Detect which cell encompasses the target text, then output its (x, y) center coordinate. 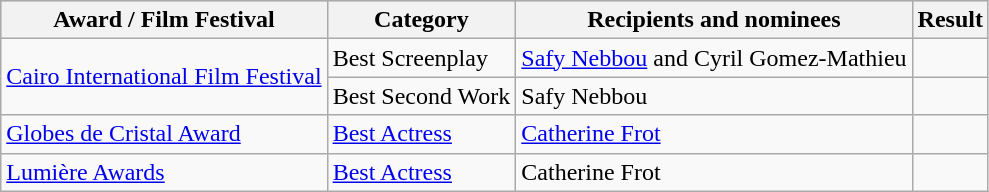
Lumière Awards (164, 172)
Recipients and nominees (714, 20)
Best Screenplay (422, 58)
Result (950, 20)
Safy Nebbou (714, 96)
Award / Film Festival (164, 20)
Best Second Work (422, 96)
Globes de Cristal Award (164, 134)
Category (422, 20)
Safy Nebbou and Cyril Gomez-Mathieu (714, 58)
Cairo International Film Festival (164, 77)
